Identify which cell holds the provided text, then report its (x, y) central coordinate. 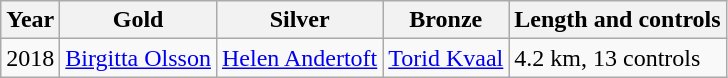
Gold (138, 20)
Helen Andertoft (299, 58)
Length and controls (618, 20)
2018 (30, 58)
Silver (299, 20)
Torid Kvaal (446, 58)
Year (30, 20)
Birgitta Olsson (138, 58)
Bronze (446, 20)
4.2 km, 13 controls (618, 58)
